Determine the (X, Y) coordinate at the center of the cell enclosing the given text.  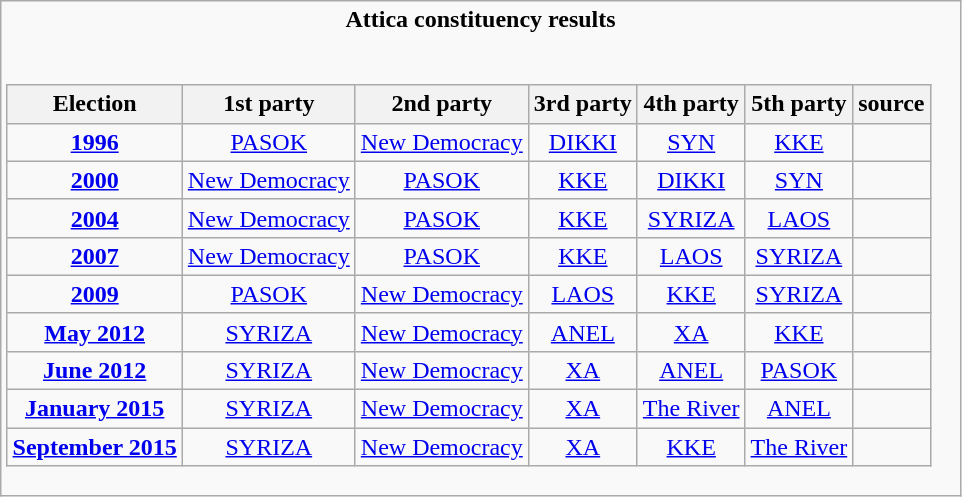
January 2015 (94, 409)
3rd party (582, 104)
5th party (799, 104)
June 2012 (94, 370)
1996 (94, 142)
2nd party (442, 104)
2004 (94, 218)
May 2012 (94, 332)
2007 (94, 256)
2009 (94, 294)
4th party (691, 104)
September 2015 (94, 447)
2000 (94, 180)
source (892, 104)
Election (94, 104)
1st party (268, 104)
